Pinpoint the cell where the given text exists, returning its [x, y] midpoint coordinate. 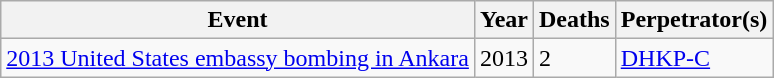
Perpetrator(s) [694, 20]
2013 United States embassy bombing in Ankara [238, 58]
DHKP-C [694, 58]
2 [574, 58]
Deaths [574, 20]
2013 [504, 58]
Year [504, 20]
Event [238, 20]
